Extract the (x, y) coordinate from the center of the cell holding the provided text.  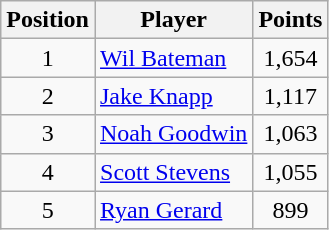
Wil Bateman (173, 58)
5 (48, 210)
1,055 (290, 172)
1,654 (290, 58)
Noah Goodwin (173, 134)
899 (290, 210)
4 (48, 172)
Position (48, 20)
1,063 (290, 134)
Scott Stevens (173, 172)
Ryan Gerard (173, 210)
3 (48, 134)
Points (290, 20)
Player (173, 20)
1,117 (290, 96)
1 (48, 58)
Jake Knapp (173, 96)
2 (48, 96)
